Extract the (x, y) coordinate from the center of the cell holding the provided text.  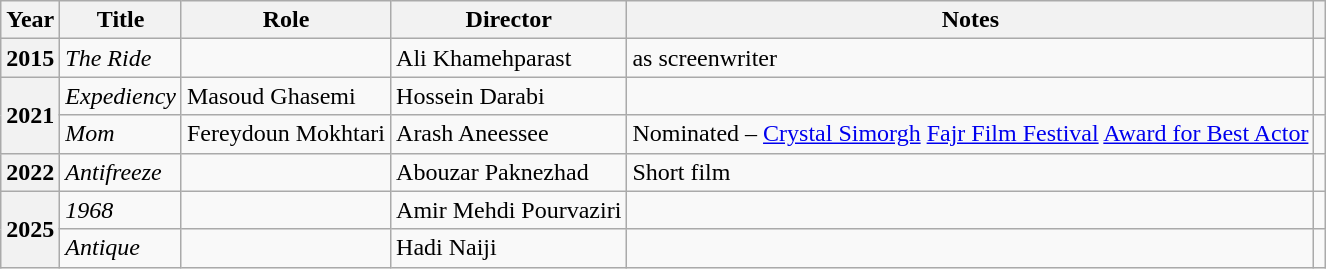
Masoud Ghasemi (286, 96)
Year (30, 20)
Nominated – Crystal Simorgh Fajr Film Festival Award for Best Actor (970, 134)
The Ride (121, 58)
Ali Khamehparast (509, 58)
Amir Mehdi Pourvaziri (509, 210)
Hadi Naiji (509, 248)
Antique (121, 248)
Notes (970, 20)
Role (286, 20)
Hossein Darabi (509, 96)
Antifreeze (121, 172)
2025 (30, 229)
2015 (30, 58)
Arash Aneessee (509, 134)
Director (509, 20)
Abouzar Paknezhad (509, 172)
1968 (121, 210)
Mom (121, 134)
Short film (970, 172)
2022 (30, 172)
as screenwriter (970, 58)
Expediency (121, 96)
Fereydoun Mokhtari (286, 134)
Title (121, 20)
2021 (30, 115)
